Scan for the cell matching the given text and deliver its (X, Y) coordinate at center. 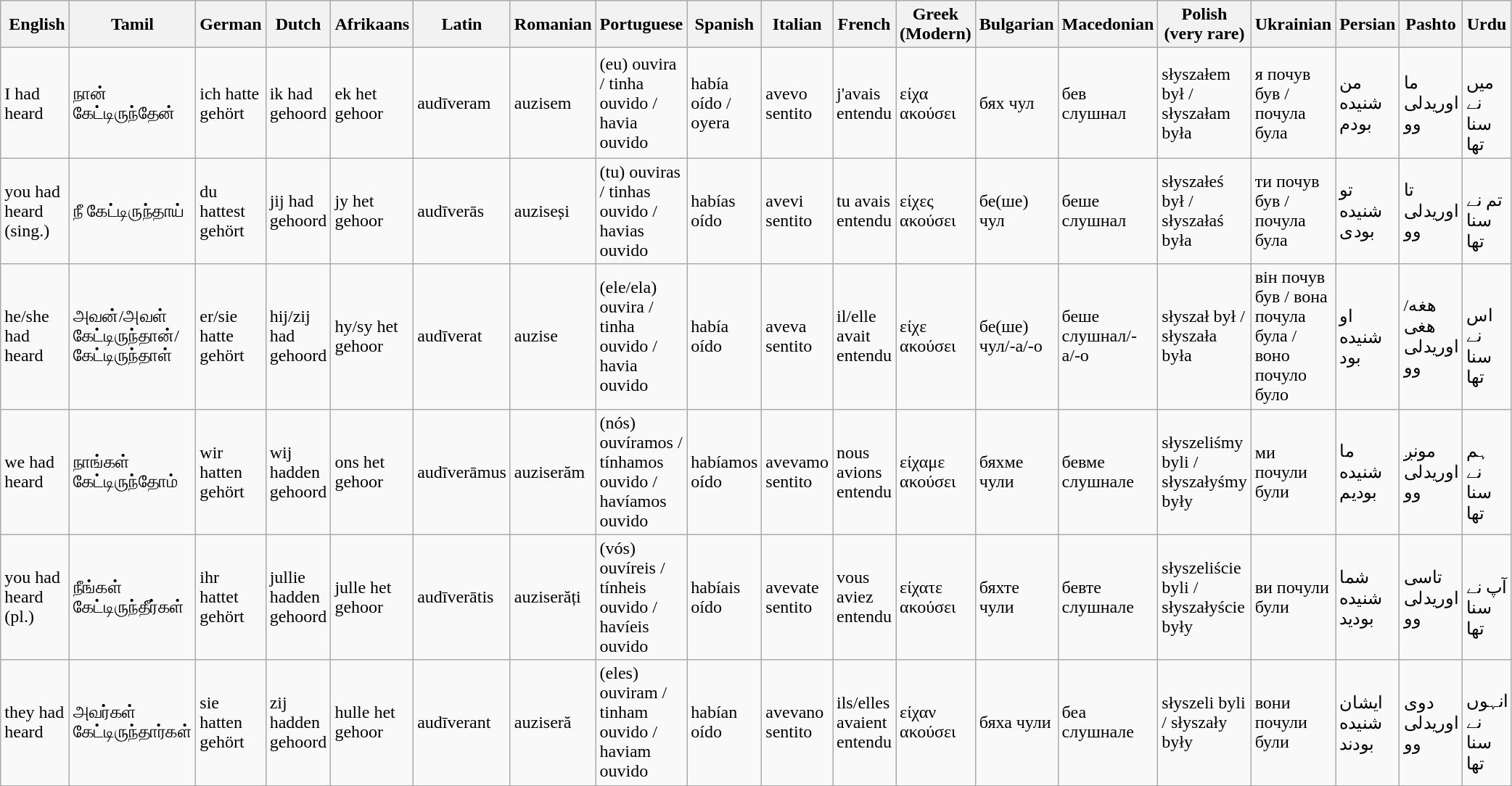
audīverāmus (462, 471)
انہوں نے سنا تھا (1487, 722)
habían oído (724, 722)
Italian (797, 25)
j'avais entendu (865, 103)
Persian (1368, 25)
audīverātis (462, 597)
you had heard (sing.) (35, 211)
беше слушнал/-а/-о (1108, 336)
شما شنیده بودید (1368, 597)
julle het gehoor (372, 597)
είχε ακούσει (936, 336)
είχαμε ακούσει (936, 471)
er/sie hatte gehört (231, 336)
habíamos oído (724, 471)
vous aviez entendu (865, 597)
they had heard (35, 722)
бяха чули (1016, 722)
audīveram (462, 103)
(nós) ouvíramos / tínhamos ouvido / havíamos ouvido (641, 471)
zij hadden gehoord (298, 722)
audīverās (462, 211)
habíais oído (724, 597)
wij hadden gehoord (298, 471)
nous avions entendu (865, 471)
Romanian (553, 25)
він почув був / вона почула була / воно почуло було (1293, 336)
அவன்/அவள் கேட்டிருந்தான்/கேட்டிருந்தாள் (132, 336)
French (865, 25)
беа слушнале (1108, 722)
słyszałem był / słyszałam była (1204, 103)
jullie hadden gehoord (298, 597)
நாங்கள் கேட்டிருந்தோம் (132, 471)
hij/zij had gehoord (298, 336)
ik had gehoord (298, 103)
jy het gehoor (372, 211)
(eles) ouviram / tinham ouvido / haviam ouvido (641, 722)
вони почули були (1293, 722)
бяхте чули (1016, 597)
اس نے سنا تھا (1487, 336)
Ukrainian (1293, 25)
бе(ше) чул (1016, 211)
ons het gehoor (372, 471)
Pashto (1431, 25)
wir hatten gehört (231, 471)
auzisem (553, 103)
ми почули були (1293, 471)
είχα ακούσει (936, 103)
(tu) ouviras / tinhas ouvido / havias ouvido (641, 211)
German (231, 25)
அவர்கள் கேட்டிருந்தார்கள் (132, 722)
słyszał był / słyszała była (1204, 336)
είχαν ακούσει (936, 722)
Dutch (298, 25)
słyszeliśmy byli / słyszałyśmy były (1204, 471)
تا اوریدلی وو (1431, 211)
Greek (Modern) (936, 25)
English (35, 25)
sie hatten gehört (231, 722)
avevo sentito (797, 103)
we had heard (35, 471)
I had heard (35, 103)
du hattest gehört (231, 211)
бях чул (1016, 103)
habías oído (724, 211)
бевте слушнале (1108, 597)
ви почули були (1293, 597)
ils/elles avaient entendu (865, 722)
he/she had heard (35, 336)
słyszałeś był / słyszałaś była (1204, 211)
ما شنیده بودیم (1368, 471)
او شنیده بود (1368, 336)
avevano sentito (797, 722)
audīverant (462, 722)
(eu) ouvira / tinha ouvido / havia ouvido (641, 103)
دوی اوریدلی وو (1431, 722)
había oído / oyera (724, 103)
ایشان شنیده بودند (1368, 722)
ek het gehoor (372, 103)
تم نے سنا تھا (1487, 211)
ich hatte gehört (231, 103)
من شنیده بودم (1368, 103)
jij had gehoord (298, 211)
aveva sentito (797, 336)
Afrikaans (372, 25)
auzise (553, 336)
avevate sentito (797, 597)
تو شنیده بودی (1368, 211)
avevamo sentito (797, 471)
Polish (very rare) (1204, 25)
auziseși (553, 211)
நீங்கள் கேட்டிருந்தீர்கள் (132, 597)
había oído (724, 336)
я почув був / почула була (1293, 103)
hulle het gehoor (372, 722)
tu avais entendu (865, 211)
hy/sy het gehoor (372, 336)
ти почув був / почула була (1293, 211)
ما اوریدلی وو (1431, 103)
бе(ше) чул/-а/-о (1016, 336)
бевме слушнале (1108, 471)
நீ கேட்டிருந்தாய் (132, 211)
Bulgarian (1016, 25)
(ele/ela) ouvira / tinha ouvido / havia ouvido (641, 336)
Macedonian (1108, 25)
il/elle avait entendu (865, 336)
Urdu (1487, 25)
бяхме чули (1016, 471)
auziserăți (553, 597)
auziserăm (553, 471)
Latin (462, 25)
هغه/هغی اوریدلی وو (1431, 336)
беше слушнал (1108, 211)
you had heard (pl.) (35, 597)
бев слушнал (1108, 103)
ihr hattet gehört (231, 597)
είχατε ακούσει (936, 597)
(vós) ouvíreis / tínheis ouvido / havíeis ouvido (641, 597)
آپ نے سنا تھا (1487, 597)
நான் கேட்டிருந்தேன் (132, 103)
avevi sentito (797, 211)
مونږ اوریدلی وو (1431, 471)
auziseră (553, 722)
audīverat (462, 336)
Spanish (724, 25)
تاسی اوریدلی وو (1431, 597)
słyszeliście byli / słyszałyście były (1204, 597)
ہم نے سنا تھا (1487, 471)
είχες ακούσει (936, 211)
słyszeli byli / słyszały były (1204, 722)
Portuguese (641, 25)
میں نے سنا تھا (1487, 103)
Tamil (132, 25)
